Return the (X, Y) coordinate for the center point of the cell that contains the specified text.  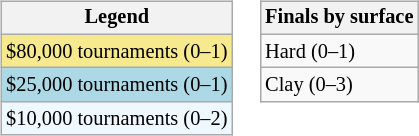
$10,000 tournaments (0–2) (116, 119)
Clay (0–3) (339, 85)
Legend (116, 18)
Finals by surface (339, 18)
$80,000 tournaments (0–1) (116, 51)
$25,000 tournaments (0–1) (116, 85)
Hard (0–1) (339, 51)
